Extract the (x, y) coordinate from the center of the cell holding the provided text.  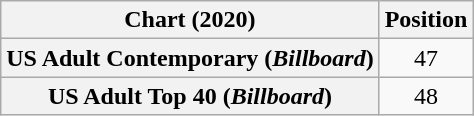
48 (426, 96)
Chart (2020) (190, 20)
US Adult Top 40 (Billboard) (190, 96)
Position (426, 20)
47 (426, 58)
US Adult Contemporary (Billboard) (190, 58)
